For the text-containing cell, return its midpoint in [X, Y] coordinate format. 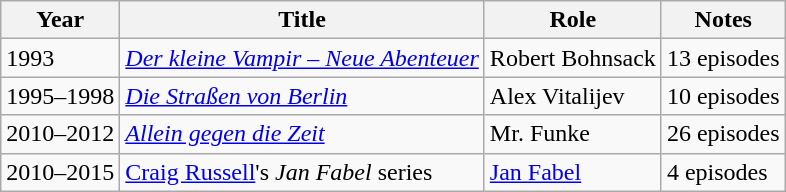
Year [60, 20]
1993 [60, 58]
Die Straßen von Berlin [302, 96]
Title [302, 20]
13 episodes [723, 58]
1995–1998 [60, 96]
2010–2015 [60, 172]
Craig Russell's Jan Fabel series [302, 172]
Role [572, 20]
Mr. Funke [572, 134]
Der kleine Vampir – Neue Abenteuer [302, 58]
Notes [723, 20]
Allein gegen die Zeit [302, 134]
Robert Bohnsack [572, 58]
Alex Vitalijev [572, 96]
Jan Fabel [572, 172]
10 episodes [723, 96]
26 episodes [723, 134]
2010–2012 [60, 134]
4 episodes [723, 172]
